Scan for the cell matching the given text and deliver its (x, y) coordinate at center. 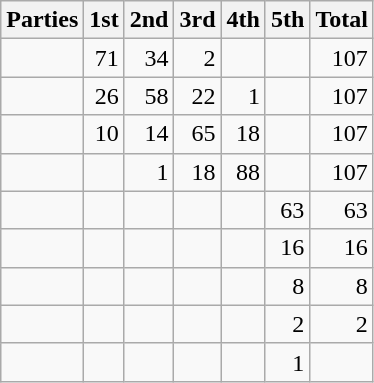
88 (243, 172)
22 (198, 96)
4th (243, 20)
2nd (149, 20)
34 (149, 58)
5th (287, 20)
65 (198, 134)
1st (104, 20)
26 (104, 96)
10 (104, 134)
3rd (198, 20)
71 (104, 58)
58 (149, 96)
Total (342, 20)
14 (149, 134)
Parties (42, 20)
